Locate the cell with the specified text and output its [x, y] center coordinate. 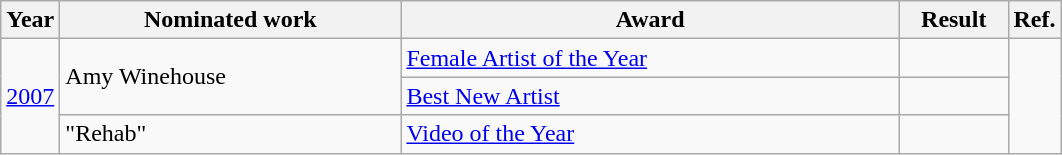
Nominated work [230, 20]
Female Artist of the Year [650, 58]
Award [650, 20]
Best New Artist [650, 96]
Year [30, 20]
Ref. [1034, 20]
Amy Winehouse [230, 77]
Result [954, 20]
"Rehab" [230, 134]
2007 [30, 96]
Video of the Year [650, 134]
